Extract the (x, y) coordinate from the center of the cell holding the provided text.  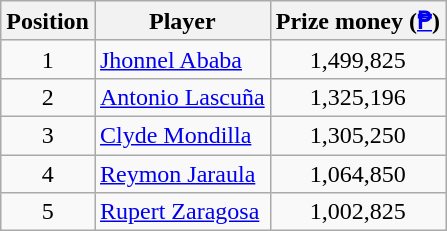
1,064,850 (358, 173)
4 (48, 173)
1,325,196 (358, 97)
Rupert Zaragosa (182, 212)
Position (48, 21)
1,305,250 (358, 135)
Reymon Jaraula (182, 173)
Prize money (₱) (358, 21)
1 (48, 59)
Jhonnel Ababa (182, 59)
Clyde Mondilla (182, 135)
1,499,825 (358, 59)
Player (182, 21)
5 (48, 212)
1,002,825 (358, 212)
Antonio Lascuña (182, 97)
2 (48, 97)
3 (48, 135)
